Detect which cell encompasses the target text, then output its [x, y] center coordinate. 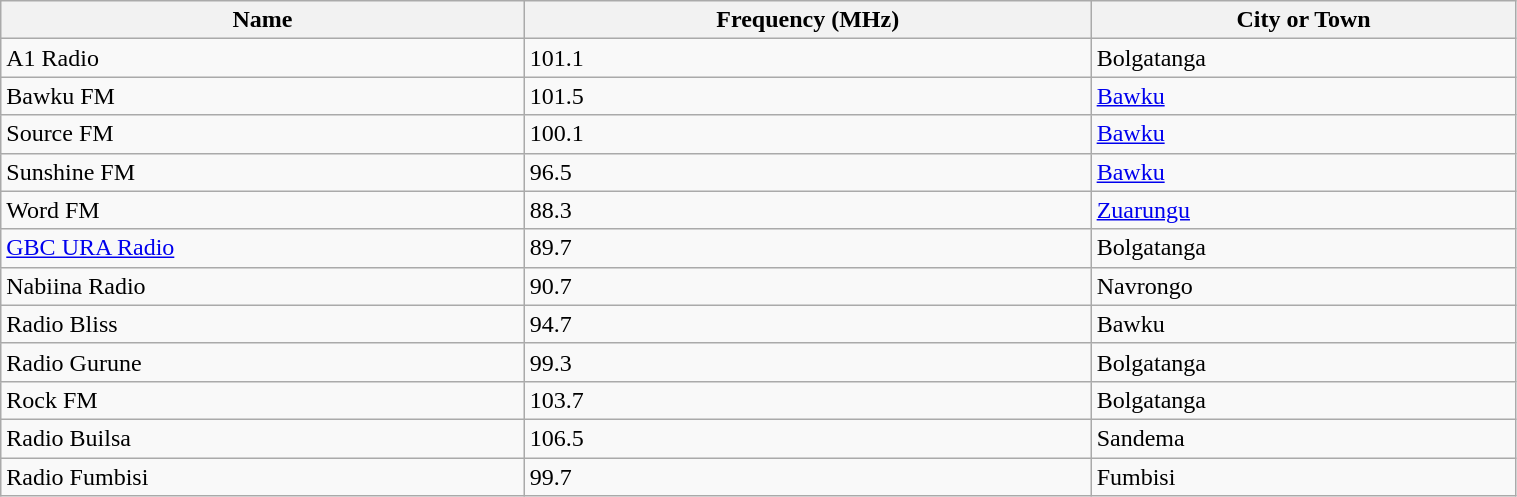
101.5 [808, 96]
88.3 [808, 210]
Source FM [263, 134]
Zuarungu [1304, 210]
Bawku FM [263, 96]
Name [263, 20]
96.5 [808, 172]
Sandema [1304, 438]
Sunshine FM [263, 172]
Navrongo [1304, 286]
City or Town [1304, 20]
106.5 [808, 438]
GBC URA Radio [263, 248]
90.7 [808, 286]
Frequency (MHz) [808, 20]
Radio Bliss [263, 324]
Word FM [263, 210]
Rock FM [263, 400]
Radio Fumbisi [263, 477]
Fumbisi [1304, 477]
99.7 [808, 477]
A1 Radio [263, 58]
Nabiina Radio [263, 286]
Radio Builsa [263, 438]
100.1 [808, 134]
101.1 [808, 58]
103.7 [808, 400]
99.3 [808, 362]
Radio Gurune [263, 362]
94.7 [808, 324]
89.7 [808, 248]
